From the cell containing the given text, extract its center point as (X, Y) coordinate. 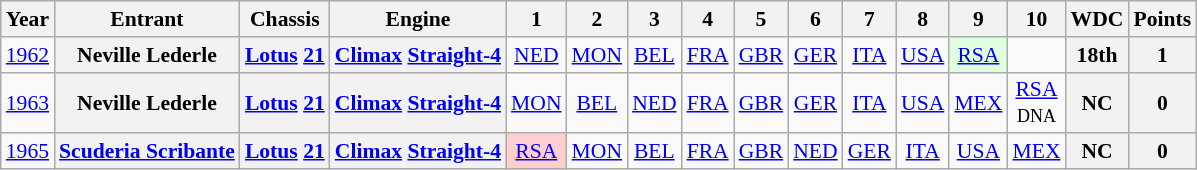
9 (978, 19)
Scuderia Scribante (147, 152)
4 (708, 19)
2 (598, 19)
5 (762, 19)
7 (870, 19)
Entrant (147, 19)
Engine (418, 19)
8 (922, 19)
Points (1162, 19)
1963 (28, 102)
6 (815, 19)
1965 (28, 152)
RSADNA (1036, 102)
3 (654, 19)
WDC (1098, 19)
Chassis (285, 19)
1962 (28, 55)
Year (28, 19)
18th (1098, 55)
10 (1036, 19)
